Identify which cell holds the provided text, then report its (x, y) central coordinate. 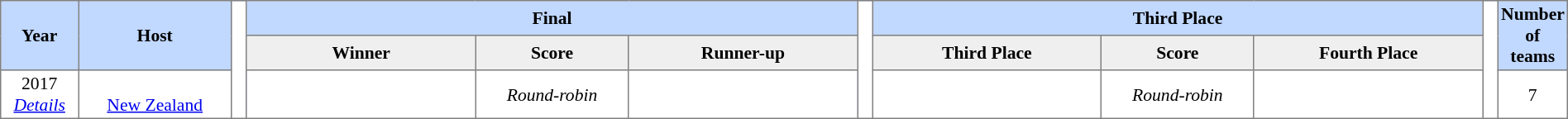
New Zealand (155, 94)
Fourth Place (1368, 53)
Host (155, 36)
2017 Details (40, 94)
Winner (361, 53)
Runner-up (743, 53)
7 (1532, 94)
Number of teams (1532, 36)
Year (40, 36)
Final (552, 18)
